Output the (X, Y) coordinate of the center of the cell containing the given text.  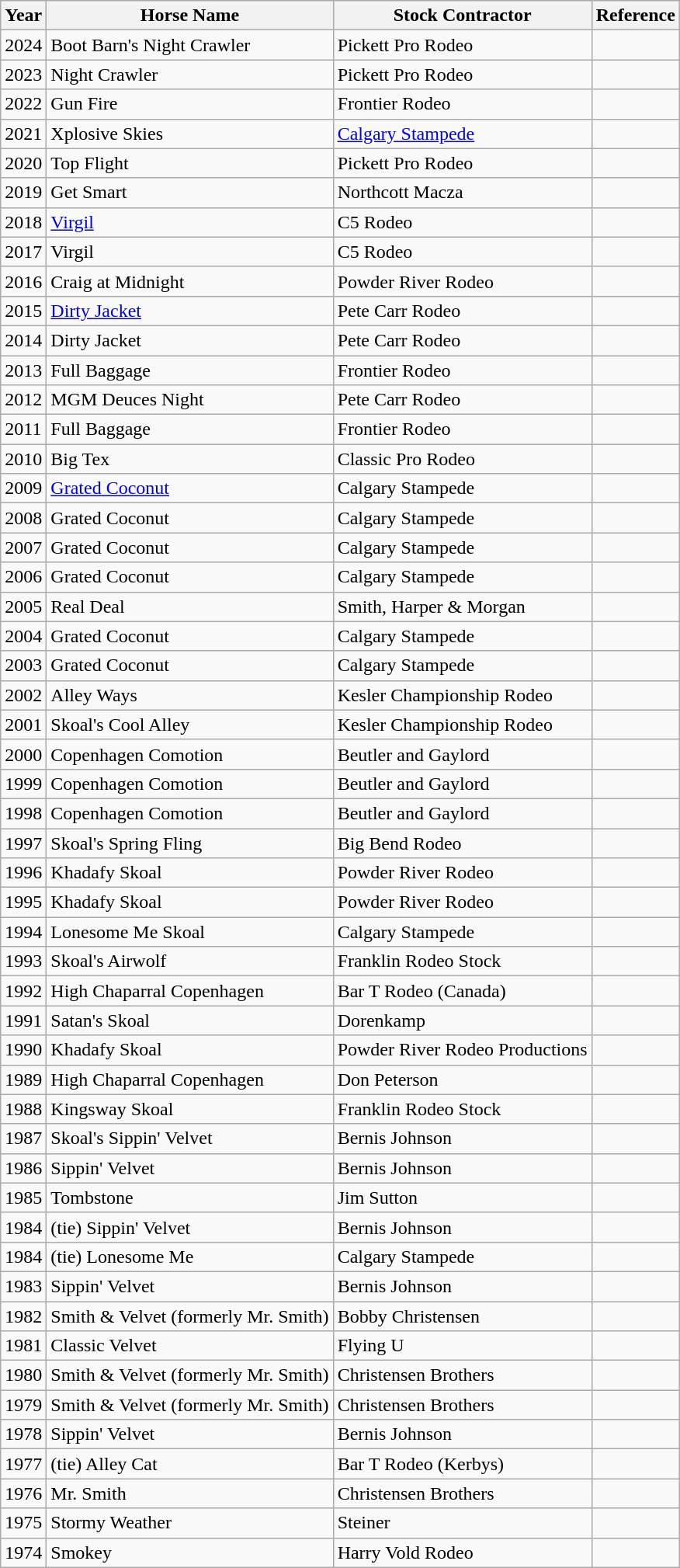
1991 (23, 1020)
Xplosive Skies (189, 134)
2013 (23, 370)
Kingsway Skoal (189, 1109)
Skoal's Sippin' Velvet (189, 1139)
2023 (23, 75)
1979 (23, 1405)
1988 (23, 1109)
Stormy Weather (189, 1523)
Harry Vold Rodeo (463, 1552)
Boot Barn's Night Crawler (189, 45)
2006 (23, 577)
Don Peterson (463, 1080)
1981 (23, 1346)
2009 (23, 488)
1987 (23, 1139)
2003 (23, 666)
1982 (23, 1316)
Big Bend Rodeo (463, 843)
Get Smart (189, 193)
1985 (23, 1198)
2022 (23, 104)
Gun Fire (189, 104)
Night Crawler (189, 75)
Tombstone (189, 1198)
1974 (23, 1552)
Big Tex (189, 459)
1994 (23, 932)
2000 (23, 754)
1978 (23, 1434)
Bar T Rodeo (Kerbys) (463, 1464)
Bar T Rodeo (Canada) (463, 991)
2001 (23, 725)
2024 (23, 45)
Reference (635, 16)
Top Flight (189, 163)
2010 (23, 459)
Classic Pro Rodeo (463, 459)
1992 (23, 991)
2014 (23, 340)
2020 (23, 163)
Flying U (463, 1346)
2019 (23, 193)
Mr. Smith (189, 1493)
1975 (23, 1523)
1995 (23, 902)
1990 (23, 1050)
1983 (23, 1286)
Northcott Macza (463, 193)
1977 (23, 1464)
Skoal's Cool Alley (189, 725)
Skoal's Spring Fling (189, 843)
MGM Deuces Night (189, 400)
2017 (23, 252)
Stock Contractor (463, 16)
2005 (23, 607)
Horse Name (189, 16)
1976 (23, 1493)
Jim Sutton (463, 1198)
Bobby Christensen (463, 1316)
Skoal's Airwolf (189, 961)
(tie) Alley Cat (189, 1464)
Lonesome Me Skoal (189, 932)
Alley Ways (189, 695)
1980 (23, 1375)
Craig at Midnight (189, 281)
Satan's Skoal (189, 1020)
Powder River Rodeo Productions (463, 1050)
1996 (23, 873)
2015 (23, 311)
2011 (23, 429)
2018 (23, 222)
2004 (23, 636)
1998 (23, 813)
Year (23, 16)
2007 (23, 548)
2021 (23, 134)
Steiner (463, 1523)
2008 (23, 518)
1989 (23, 1080)
1999 (23, 784)
Smokey (189, 1552)
2012 (23, 400)
Smith, Harper & Morgan (463, 607)
(tie) Sippin' Velvet (189, 1227)
1993 (23, 961)
Real Deal (189, 607)
2002 (23, 695)
(tie) Lonesome Me (189, 1257)
2016 (23, 281)
Classic Velvet (189, 1346)
Dorenkamp (463, 1020)
1986 (23, 1168)
1997 (23, 843)
